From the cell containing the given text, extract its center point as (x, y) coordinate. 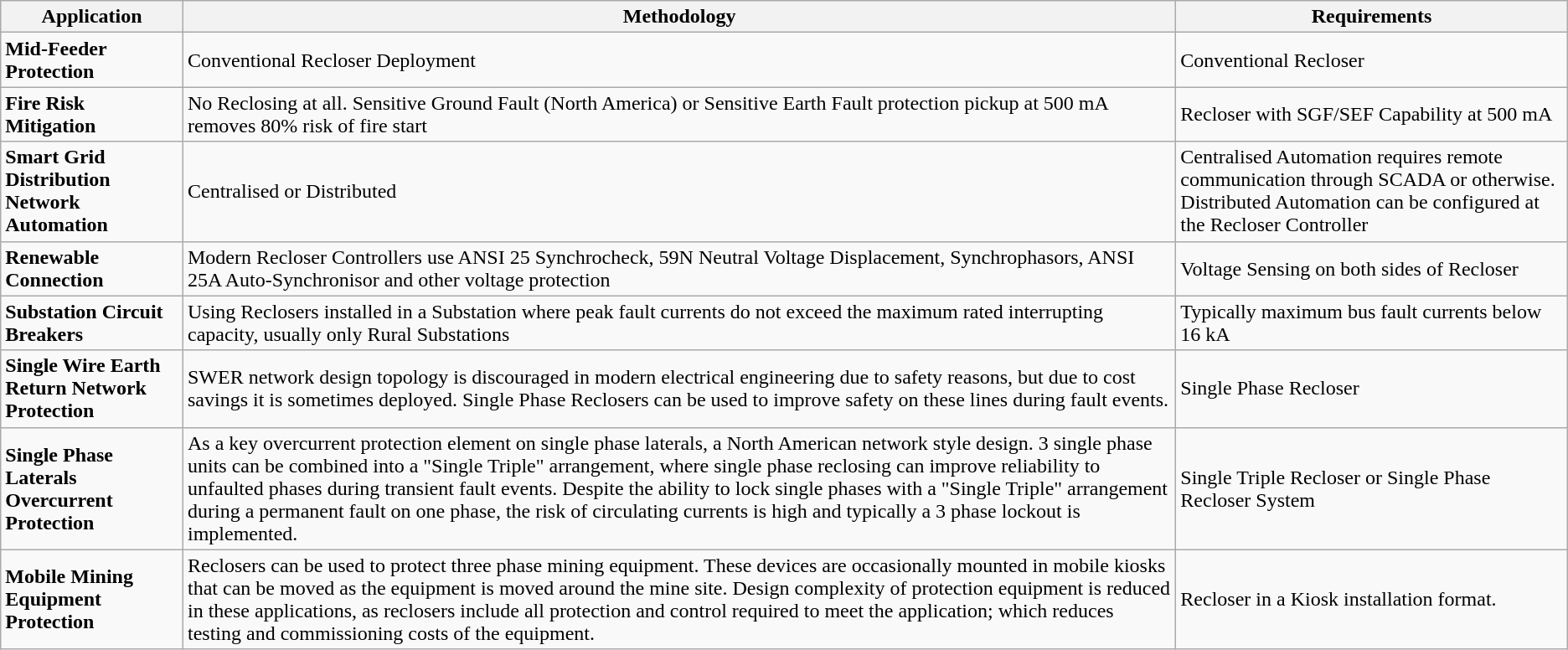
Voltage Sensing on both sides of Recloser (1372, 268)
Conventional Recloser (1372, 60)
Substation Circuit Breakers (92, 323)
No Reclosing at all. Sensitive Ground Fault (North America) or Sensitive Earth Fault protection pickup at 500 mA removes 80% risk of fire start (678, 114)
Recloser with SGF/SEF Capability at 500 mA (1372, 114)
Typically maximum bus fault currents below 16 kA (1372, 323)
Single Phase Laterals Overcurrent Protection (92, 488)
Single Triple Recloser or Single Phase Recloser System (1372, 488)
Single Phase Recloser (1372, 389)
Renewable Connection (92, 268)
Centralised Automation requires remote communication through SCADA or otherwise. Distributed Automation can be configured at the Recloser Controller (1372, 191)
Centralised or Distributed (678, 191)
Recloser in a Kiosk installation format. (1372, 600)
Single Wire Earth Return Network Protection (92, 389)
Requirements (1372, 17)
Mobile Mining Equipment Protection (92, 600)
Mid-Feeder Protection (92, 60)
Application (92, 17)
Methodology (678, 17)
Conventional Recloser Deployment (678, 60)
Smart Grid Distribution Network Automation (92, 191)
Fire Risk Mitigation (92, 114)
